Scan for the cell matching the given text and deliver its (x, y) coordinate at center. 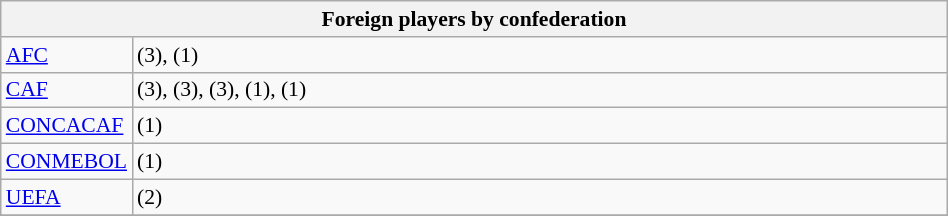
(3), (1) (540, 55)
(3), (3), (3), (1), (1) (540, 90)
CONCACAF (66, 126)
Foreign players by confederation (474, 19)
CONMEBOL (66, 162)
(2) (540, 197)
CAF (66, 90)
UEFA (66, 197)
AFC (66, 55)
